From the cell containing the given text, extract its center point as [X, Y] coordinate. 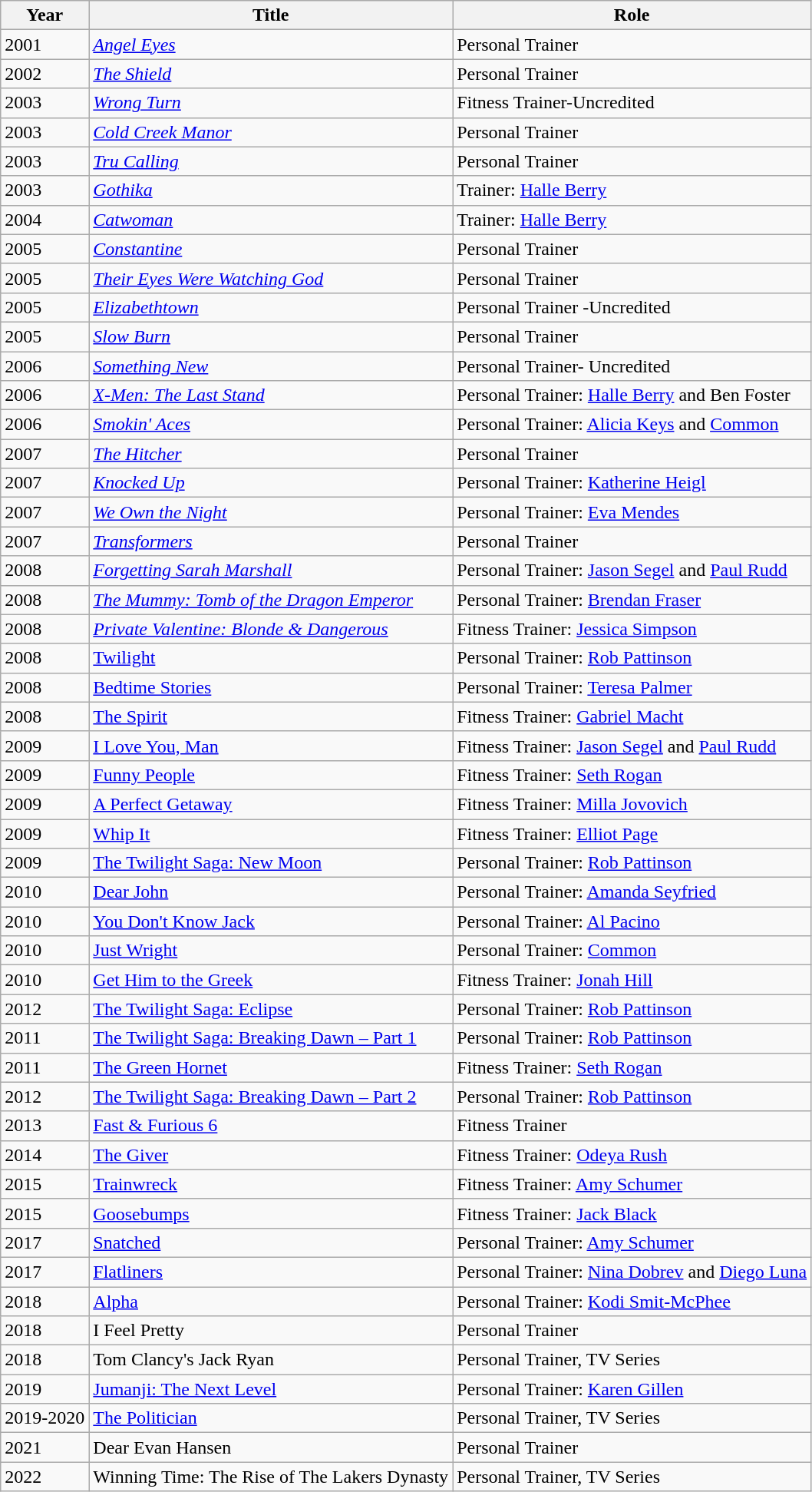
Personal Trainer- Uncredited [632, 366]
2014 [45, 1155]
Wrong Turn [271, 103]
The Twilight Saga: Breaking Dawn – Part 2 [271, 1097]
Angel Eyes [271, 45]
2022 [45, 1477]
Winning Time: The Rise of The Lakers Dynasty [271, 1477]
Personal Trainer: Teresa Palmer [632, 687]
Tru Calling [271, 161]
Trainwreck [271, 1184]
Personal Trainer: Common [632, 951]
The Spirit [271, 716]
Personal Trainer: Katherine Heigl [632, 483]
Alpha [271, 1302]
I Feel Pretty [271, 1331]
Dear Evan Hansen [271, 1447]
Fitness Trainer: Gabriel Macht [632, 716]
Personal Trainer: Nina Dobrev and Diego Luna [632, 1272]
Fitness Trainer: Jason Segel and Paul Rudd [632, 746]
2019-2020 [45, 1418]
Fitness Trainer-Uncredited [632, 103]
Personal Trainer: Halle Berry and Ben Foster [632, 395]
Elizabethtown [271, 307]
Personal Trainer: Jason Segel and Paul Rudd [632, 571]
Bedtime Stories [271, 687]
Personal Trainer: Alicia Keys and Common [632, 425]
Flatliners [271, 1272]
Smokin' Aces [271, 425]
Funny People [271, 775]
Cold Creek Manor [271, 132]
2013 [45, 1126]
The Twilight Saga: New Moon [271, 863]
We Own the Night [271, 512]
Personal Trainer: Al Pacino [632, 921]
Title [271, 15]
The Green Hornet [271, 1067]
Dear John [271, 892]
Tom Clancy's Jack Ryan [271, 1360]
I Love You, Man [271, 746]
Personal Trainer: Karen Gillen [632, 1389]
Fitness Trainer: Elliot Page [632, 833]
Constantine [271, 249]
Fitness Trainer [632, 1126]
Something New [271, 366]
Personal Trainer: Brendan Fraser [632, 600]
Slow Burn [271, 336]
Catwoman [271, 220]
Personal Trainer: Kodi Smit-McPhee [632, 1302]
Gothika [271, 190]
Role [632, 15]
2002 [45, 74]
Personal Trainer: Amanda Seyfried [632, 892]
Goosebumps [271, 1213]
Twilight [271, 658]
Forgetting Sarah Marshall [271, 571]
2004 [45, 220]
Just Wright [271, 951]
Whip It [271, 833]
Transformers [271, 541]
Snatched [271, 1242]
Fitness Trainer: Jonah Hill [632, 980]
Private Valentine: Blonde & Dangerous [271, 629]
The Twilight Saga: Eclipse [271, 1009]
Fitness Trainer: Jessica Simpson [632, 629]
The Shield [271, 74]
Personal Trainer: Eva Mendes [632, 512]
The Twilight Saga: Breaking Dawn – Part 1 [271, 1038]
Personal Trainer: Amy Schumer [632, 1242]
X-Men: The Last Stand [271, 395]
The Hitcher [271, 454]
Get Him to the Greek [271, 980]
Year [45, 15]
2001 [45, 45]
2021 [45, 1447]
Fitness Trainer: Jack Black [632, 1213]
Fast & Furious 6 [271, 1126]
A Perfect Getaway [271, 804]
Fitness Trainer: Milla Jovovich [632, 804]
Fitness Trainer: Odeya Rush [632, 1155]
The Politician [271, 1418]
2019 [45, 1389]
Personal Trainer -Uncredited [632, 307]
You Don't Know Jack [271, 921]
Their Eyes Were Watching God [271, 278]
Jumanji: The Next Level [271, 1389]
The Mummy: Tomb of the Dragon Emperor [271, 600]
The Giver [271, 1155]
Fitness Trainer: Amy Schumer [632, 1184]
Knocked Up [271, 483]
